For the text-containing cell, return its midpoint in (X, Y) coordinate format. 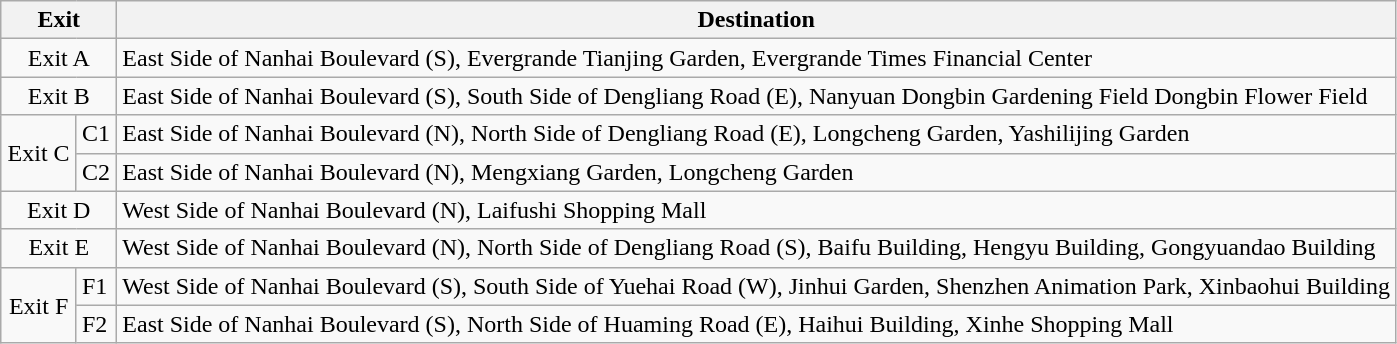
Destination (756, 20)
East Side of Nanhai Boulevard (N), Mengxiang Garden, Longcheng Garden (756, 172)
Exit A (59, 58)
West Side of Nanhai Boulevard (N), North Side of Dengliang Road (S), Baifu Building, Hengyu Building, Gongyuandao Building (756, 248)
F1 (96, 286)
Exit D (59, 210)
East Side of Nanhai Boulevard (N), North Side of Dengliang Road (E), Longcheng Garden, Yashilijing Garden (756, 134)
Exit C (39, 153)
Exit B (59, 96)
F2 (96, 324)
Exit (59, 20)
Exit E (59, 248)
C1 (96, 134)
C2 (96, 172)
East Side of Nanhai Boulevard (S), Evergrande Tianjing Garden, Evergrande Times Financial Center (756, 58)
West Side of Nanhai Boulevard (N), Laifushi Shopping Mall (756, 210)
East Side of Nanhai Boulevard (S), North Side of Huaming Road (E), Haihui Building, Xinhe Shopping Mall (756, 324)
West Side of Nanhai Boulevard (S), South Side of Yuehai Road (W), Jinhui Garden, Shenzhen Animation Park, Xinbaohui Building (756, 286)
Exit F (39, 305)
East Side of Nanhai Boulevard (S), South Side of Dengliang Road (E), Nanyuan Dongbin Gardening Field Dongbin Flower Field (756, 96)
